Determine the [X, Y] coordinate at the center of the cell enclosing the given text.  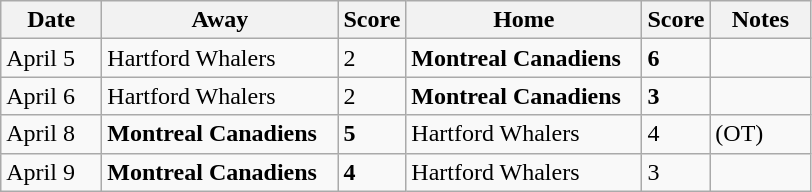
Date [52, 20]
6 [676, 58]
April 6 [52, 96]
April 8 [52, 134]
April 9 [52, 172]
5 [372, 134]
Away [220, 20]
April 5 [52, 58]
Notes [760, 20]
(OT) [760, 134]
Home [524, 20]
